Extract the (X, Y) coordinate from the center of the cell holding the provided text.  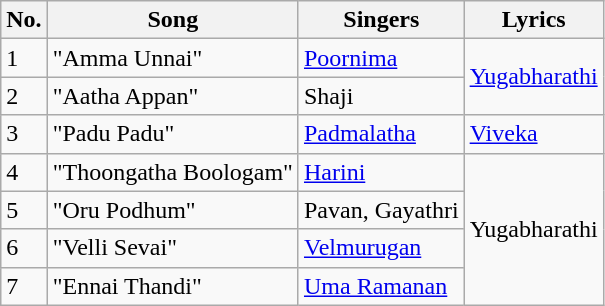
Song (172, 20)
"Ennai Thandi" (172, 286)
Velmurugan (381, 248)
5 (24, 210)
2 (24, 96)
3 (24, 134)
Poornima (381, 58)
4 (24, 172)
"Velli Sevai" (172, 248)
Lyrics (534, 20)
"Thoongatha Boologam" (172, 172)
Pavan, Gayathri (381, 210)
7 (24, 286)
Harini (381, 172)
Uma Ramanan (381, 286)
"Oru Podhum" (172, 210)
"Padu Padu" (172, 134)
1 (24, 58)
Viveka (534, 134)
"Aatha Appan" (172, 96)
No. (24, 20)
Padmalatha (381, 134)
Singers (381, 20)
6 (24, 248)
Shaji (381, 96)
"Amma Unnai" (172, 58)
